Scan for the cell matching the given text and deliver its (x, y) coordinate at center. 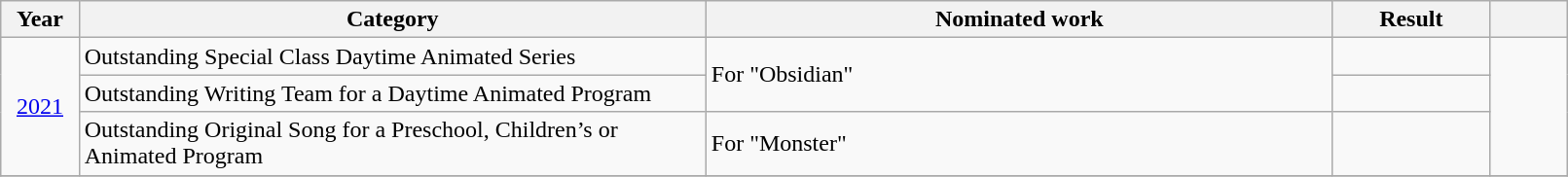
Category (392, 19)
Outstanding Writing Team for a Daytime Animated Program (392, 93)
Outstanding Special Class Daytime Animated Series (392, 56)
Outstanding Original Song for a Preschool, Children’s or Animated Program (392, 144)
Result (1411, 19)
2021 (40, 107)
Year (40, 19)
For "Obsidian" (1019, 75)
Nominated work (1019, 19)
For "Monster" (1019, 144)
